Detect which cell encompasses the target text, then output its [X, Y] center coordinate. 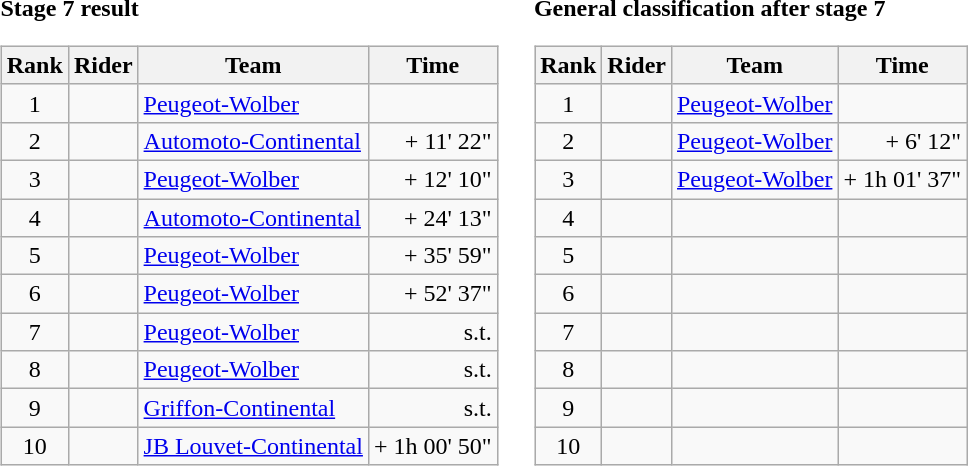
+ 6' 12" [902, 141]
+ 35' 59" [432, 256]
+ 1h 00' 50" [432, 446]
+ 12' 10" [432, 179]
Griffon-Continental [253, 408]
+ 1h 01' 37" [902, 179]
JB Louvet-Continental [253, 446]
+ 11' 22" [432, 141]
+ 24' 13" [432, 217]
+ 52' 37" [432, 294]
